Return the (x, y) coordinate for the center point of the cell that contains the specified text.  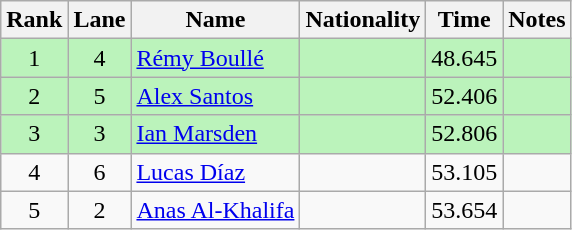
Nationality (363, 20)
Name (216, 20)
53.654 (464, 210)
Rank (34, 20)
53.105 (464, 172)
Lane (100, 20)
Rémy Boullé (216, 58)
Anas Al-Khalifa (216, 210)
1 (34, 58)
Ian Marsden (216, 134)
52.406 (464, 96)
Notes (537, 20)
6 (100, 172)
48.645 (464, 58)
Lucas Díaz (216, 172)
52.806 (464, 134)
Time (464, 20)
Alex Santos (216, 96)
